Scan for the cell matching the given text and deliver its [X, Y] coordinate at center. 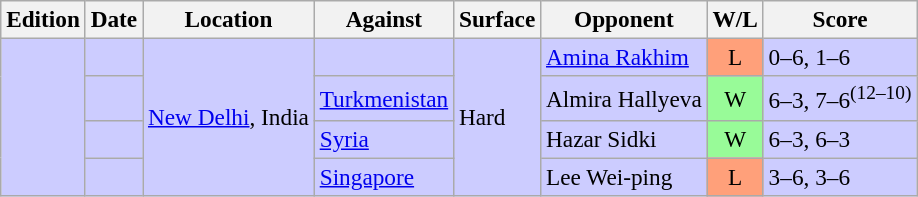
Lee Wei-ping [624, 177]
Surface [498, 19]
Opponent [624, 19]
6–3, 6–3 [840, 139]
0–6, 1–6 [840, 57]
Against [384, 19]
Amina Rakhim [624, 57]
Edition [44, 19]
Turkmenistan [384, 98]
Singapore [384, 177]
Score [840, 19]
Hard [498, 116]
Location [229, 19]
Syria [384, 139]
New Delhi, India [229, 116]
6–3, 7–6(12–10) [840, 98]
Hazar Sidki [624, 139]
Almira Hallyeva [624, 98]
W/L [735, 19]
Date [114, 19]
3–6, 3–6 [840, 177]
